Detect which cell encompasses the target text, then output its (X, Y) center coordinate. 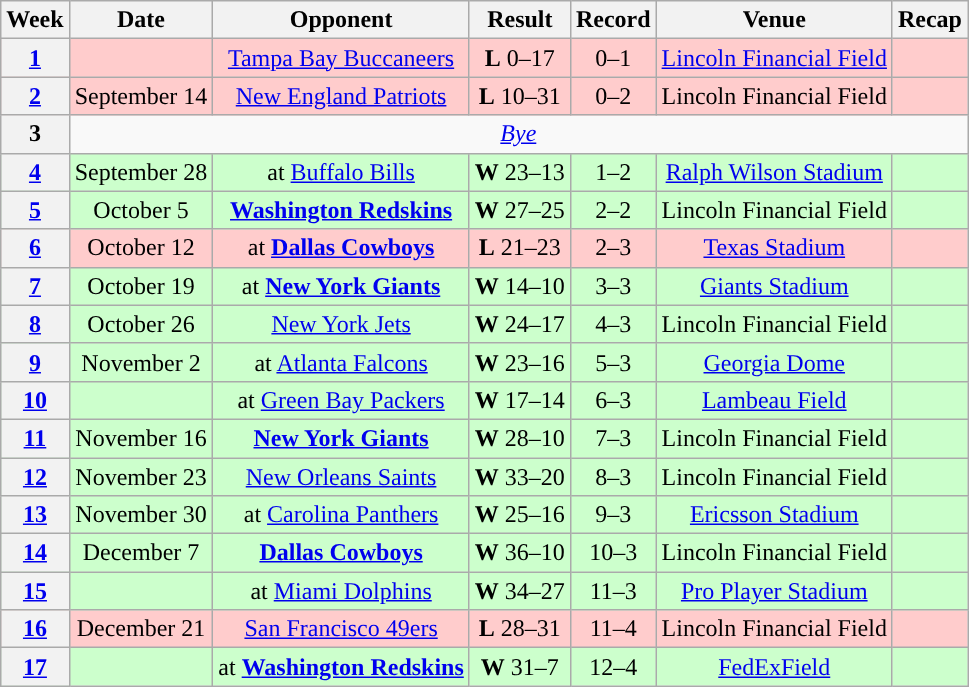
W 14–10 (520, 286)
Tampa Bay Buccaneers (341, 58)
4–3 (613, 324)
at Carolina Panthers (341, 515)
16 (35, 629)
1 (35, 58)
10–3 (613, 553)
November 2 (141, 362)
at Green Bay Packers (341, 400)
W 33–20 (520, 477)
Date (141, 20)
7–3 (613, 438)
at Atlanta Falcons (341, 362)
Giants Stadium (774, 286)
November 30 (141, 515)
W 28–10 (520, 438)
Recap (930, 20)
W 27–25 (520, 210)
September 28 (141, 172)
2–3 (613, 248)
October 12 (141, 248)
15 (35, 591)
W 25–16 (520, 515)
8 (35, 324)
7 (35, 286)
11 (35, 438)
2–2 (613, 210)
17 (35, 667)
Washington Redskins (341, 210)
L 28–31 (520, 629)
New Orleans Saints (341, 477)
6–3 (613, 400)
12 (35, 477)
November 23 (141, 477)
11–4 (613, 629)
October 19 (141, 286)
L 0–17 (520, 58)
1–2 (613, 172)
9 (35, 362)
W 36–10 (520, 553)
FedExField (774, 667)
December 21 (141, 629)
12–4 (613, 667)
at Washington Redskins (341, 667)
9–3 (613, 515)
New England Patriots (341, 96)
October 26 (141, 324)
0–2 (613, 96)
December 7 (141, 553)
at Buffalo Bills (341, 172)
Pro Player Stadium (774, 591)
4 (35, 172)
14 (35, 553)
5–3 (613, 362)
W 23–13 (520, 172)
Ralph Wilson Stadium (774, 172)
September 14 (141, 96)
W 17–14 (520, 400)
W 24–17 (520, 324)
W 23–16 (520, 362)
Opponent (341, 20)
W 34–27 (520, 591)
L 10–31 (520, 96)
3–3 (613, 286)
at New York Giants (341, 286)
10 (35, 400)
Dallas Cowboys (341, 553)
at Dallas Cowboys (341, 248)
October 5 (141, 210)
November 16 (141, 438)
11–3 (613, 591)
New York Giants (341, 438)
Bye (518, 134)
Venue (774, 20)
Texas Stadium (774, 248)
5 (35, 210)
Record (613, 20)
at Miami Dolphins (341, 591)
13 (35, 515)
Georgia Dome (774, 362)
Week (35, 20)
W 31–7 (520, 667)
Ericsson Stadium (774, 515)
8–3 (613, 477)
0–1 (613, 58)
Result (520, 20)
Lambeau Field (774, 400)
New York Jets (341, 324)
3 (35, 134)
2 (35, 96)
L 21–23 (520, 248)
6 (35, 248)
San Francisco 49ers (341, 629)
